Capture the cell that displays the provided text and extract its [x, y] central coordinate. 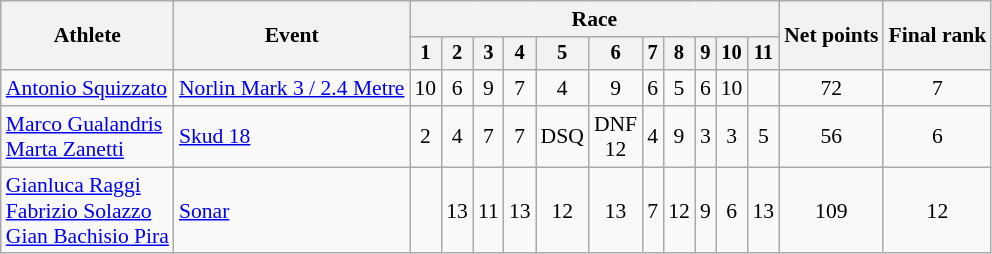
56 [831, 136]
Final rank [937, 36]
Norlin Mark 3 / 2.4 Metre [292, 88]
Sonar [292, 210]
Skud 18 [292, 136]
Gianluca RaggiFabrizio SolazzoGian Bachisio Pira [88, 210]
109 [831, 210]
1 [426, 54]
Net points [831, 36]
Event [292, 36]
DSQ [562, 136]
72 [831, 88]
Marco GualandrisMarta Zanetti [88, 136]
Antonio Squizzato [88, 88]
8 [679, 54]
Athlete [88, 36]
Race [595, 19]
DNF 12 [616, 136]
